Capture the cell that displays the provided text and extract its (x, y) central coordinate. 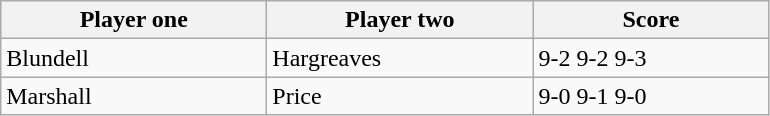
Marshall (134, 96)
Player one (134, 20)
9-2 9-2 9-3 (651, 58)
Player two (400, 20)
9-0 9-1 9-0 (651, 96)
Blundell (134, 58)
Score (651, 20)
Hargreaves (400, 58)
Price (400, 96)
